Return the (X, Y) coordinate for the center point of the cell that contains the specified text.  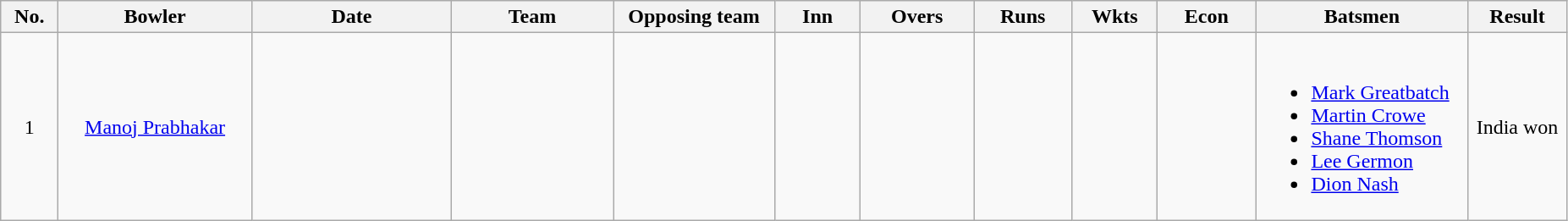
Inn (817, 17)
Result (1517, 17)
India won (1517, 127)
Manoj Prabhakar (156, 127)
No. (30, 17)
Overs (917, 17)
1 (30, 127)
Runs (1023, 17)
Batsmen (1362, 17)
Econ (1207, 17)
Wkts (1115, 17)
Mark GreatbatchMartin CroweShane ThomsonLee GermonDion Nash (1362, 127)
Team (531, 17)
Bowler (156, 17)
Date (351, 17)
Opposing team (694, 17)
